Find where the given text appears and provide that cell's center as (X, Y) coordinate. 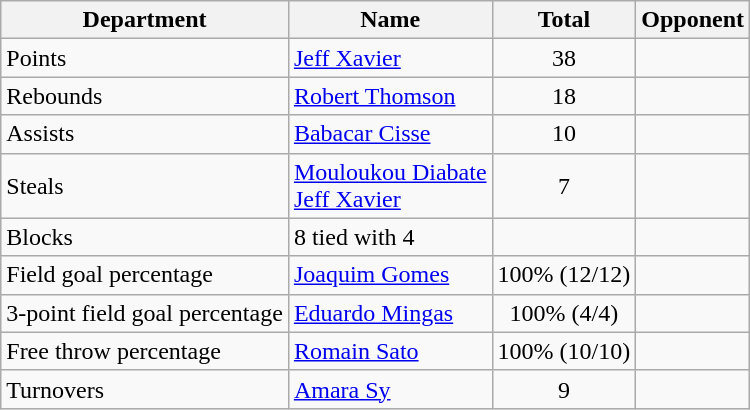
100% (4/4) (564, 313)
Points (145, 58)
Name (390, 20)
Babacar Cisse (390, 134)
Turnovers (145, 389)
Mouloukou Diabate Jeff Xavier (390, 186)
38 (564, 58)
100% (10/10) (564, 351)
3-point field goal percentage (145, 313)
100% (12/12) (564, 275)
10 (564, 134)
7 (564, 186)
Amara Sy (390, 389)
Steals (145, 186)
9 (564, 389)
Romain Sato (390, 351)
Robert Thomson (390, 96)
Rebounds (145, 96)
Department (145, 20)
Jeff Xavier (390, 58)
Opponent (693, 20)
Free throw percentage (145, 351)
18 (564, 96)
Eduardo Mingas (390, 313)
8 tied with 4 (390, 237)
Assists (145, 134)
Blocks (145, 237)
Joaquim Gomes (390, 275)
Field goal percentage (145, 275)
Total (564, 20)
